Capture the cell that displays the provided text and extract its (x, y) central coordinate. 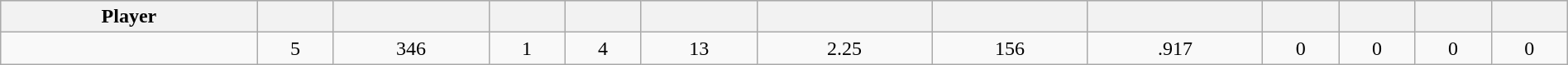
.917 (1175, 48)
5 (295, 48)
156 (1010, 48)
1 (527, 48)
4 (603, 48)
13 (699, 48)
Player (129, 17)
2.25 (844, 48)
346 (411, 48)
